Capture the cell that displays the provided text and extract its (x, y) central coordinate. 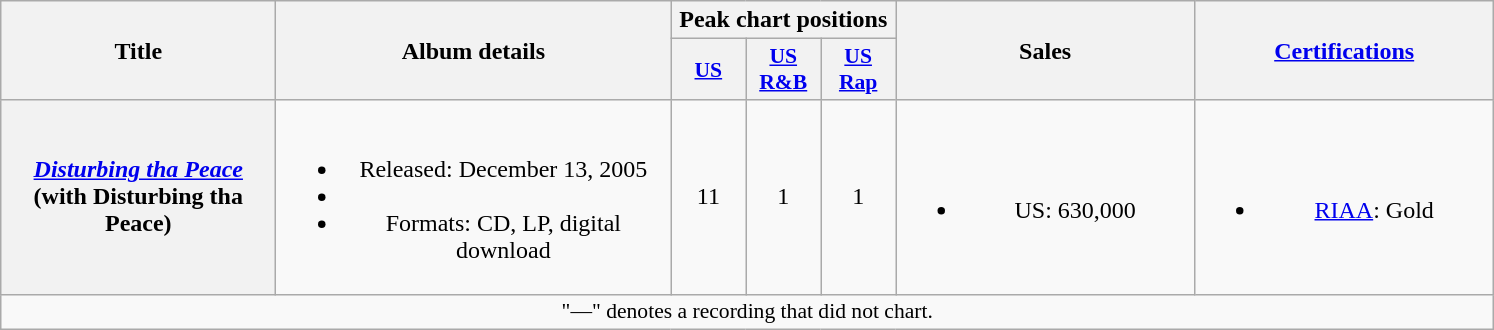
US (708, 70)
Disturbing tha Peace(with Disturbing tha Peace) (138, 197)
Released: December 13, 2005Formats: CD, LP, digital download (474, 197)
USR&B (784, 70)
RIAA: Gold (1344, 197)
USRap (858, 70)
Certifications (1344, 50)
"—" denotes a recording that did not chart. (748, 312)
Sales (1046, 50)
11 (708, 197)
US: 630,000 (1046, 197)
Title (138, 50)
Album details (474, 50)
Peak chart positions (784, 20)
